Extract the (X, Y) coordinate from the center of the cell holding the provided text.  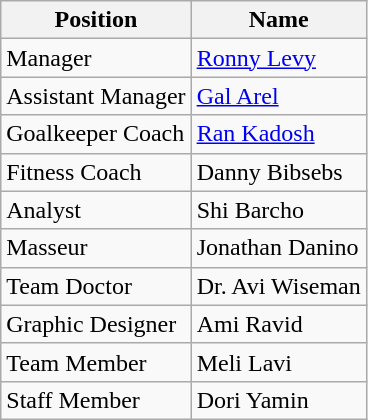
Danny Bibsebs (278, 172)
Analyst (96, 210)
Masseur (96, 248)
Shi Barcho (278, 210)
Team Member (96, 362)
Goalkeeper Coach (96, 134)
Assistant Manager (96, 96)
Graphic Designer (96, 324)
Manager (96, 58)
Dr. Avi Wiseman (278, 286)
Fitness Coach (96, 172)
Ronny Levy (278, 58)
Ran Kadosh (278, 134)
Dori Yamin (278, 400)
Staff Member (96, 400)
Position (96, 20)
Gal Arel (278, 96)
Team Doctor (96, 286)
Meli Lavi (278, 362)
Ami Ravid (278, 324)
Jonathan Danino (278, 248)
Name (278, 20)
